From the cell containing the given text, extract its center point as [x, y] coordinate. 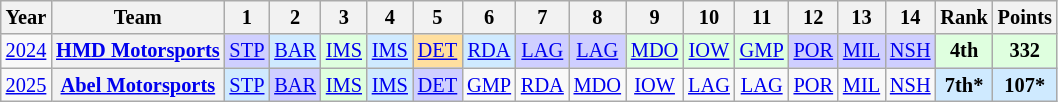
2024 [26, 51]
7th* [964, 85]
332 [1025, 51]
Year [26, 17]
14 [910, 17]
Points [1025, 17]
11 [762, 17]
8 [598, 17]
12 [814, 17]
1 [248, 17]
10 [709, 17]
4 [390, 17]
2025 [26, 85]
13 [862, 17]
4th [964, 51]
9 [654, 17]
Abel Motorsports [138, 85]
2 [295, 17]
7 [542, 17]
5 [438, 17]
3 [344, 17]
6 [489, 17]
Team [138, 17]
HMD Motorsports [138, 51]
Rank [964, 17]
107* [1025, 85]
